Capture the cell that displays the provided text and extract its (X, Y) central coordinate. 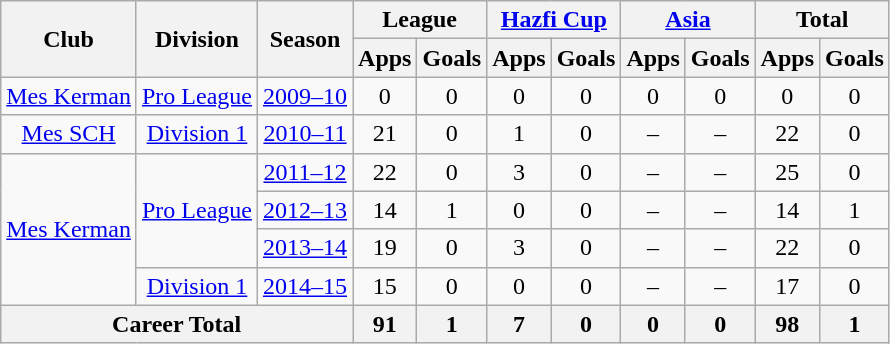
Season (304, 39)
Division (196, 39)
19 (385, 248)
21 (385, 134)
25 (787, 172)
2012–13 (304, 210)
2014–15 (304, 286)
7 (519, 324)
2013–14 (304, 248)
2010–11 (304, 134)
Total (822, 20)
Mes SCH (69, 134)
2011–12 (304, 172)
98 (787, 324)
91 (385, 324)
League (420, 20)
15 (385, 286)
Asia (688, 20)
Hazfi Cup (554, 20)
2009–10 (304, 96)
Club (69, 39)
17 (787, 286)
Career Total (177, 324)
